Detect which cell encompasses the target text, then output its [X, Y] center coordinate. 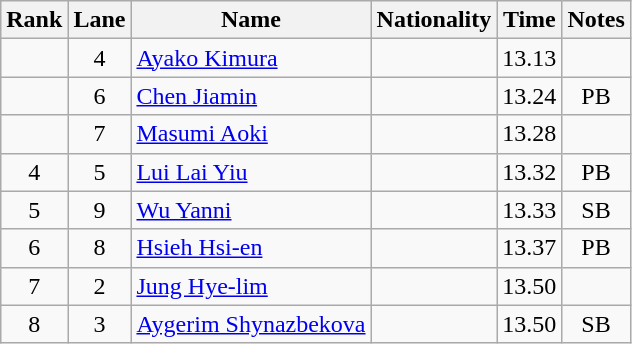
Time [530, 20]
Wu Yanni [251, 210]
Nationality [434, 20]
3 [100, 324]
Lui Lai Yiu [251, 172]
Notes [596, 20]
Jung Hye-lim [251, 286]
13.28 [530, 134]
Chen Jiamin [251, 96]
Ayako Kimura [251, 58]
13.24 [530, 96]
Aygerim Shynazbekova [251, 324]
13.37 [530, 248]
Name [251, 20]
13.13 [530, 58]
Lane [100, 20]
2 [100, 286]
9 [100, 210]
13.33 [530, 210]
Masumi Aoki [251, 134]
Rank [34, 20]
13.32 [530, 172]
Hsieh Hsi-en [251, 248]
